Output the [X, Y] coordinate of the center of the cell containing the given text.  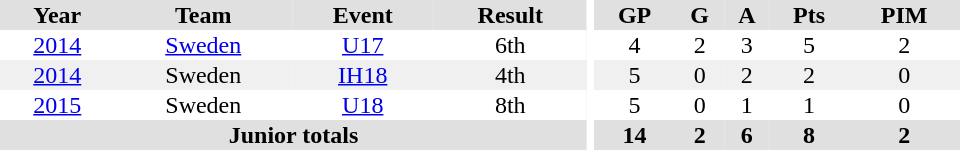
U17 [363, 45]
4 [635, 45]
Event [363, 15]
Year [58, 15]
14 [635, 135]
Junior totals [294, 135]
G [700, 15]
6 [747, 135]
IH18 [363, 75]
PIM [904, 15]
8 [810, 135]
8th [511, 105]
Result [511, 15]
6th [511, 45]
4th [511, 75]
A [747, 15]
Pts [810, 15]
U18 [363, 105]
3 [747, 45]
Team [204, 15]
2015 [58, 105]
GP [635, 15]
